Search for the cell housing the specified text and yield its (X, Y) center coordinate. 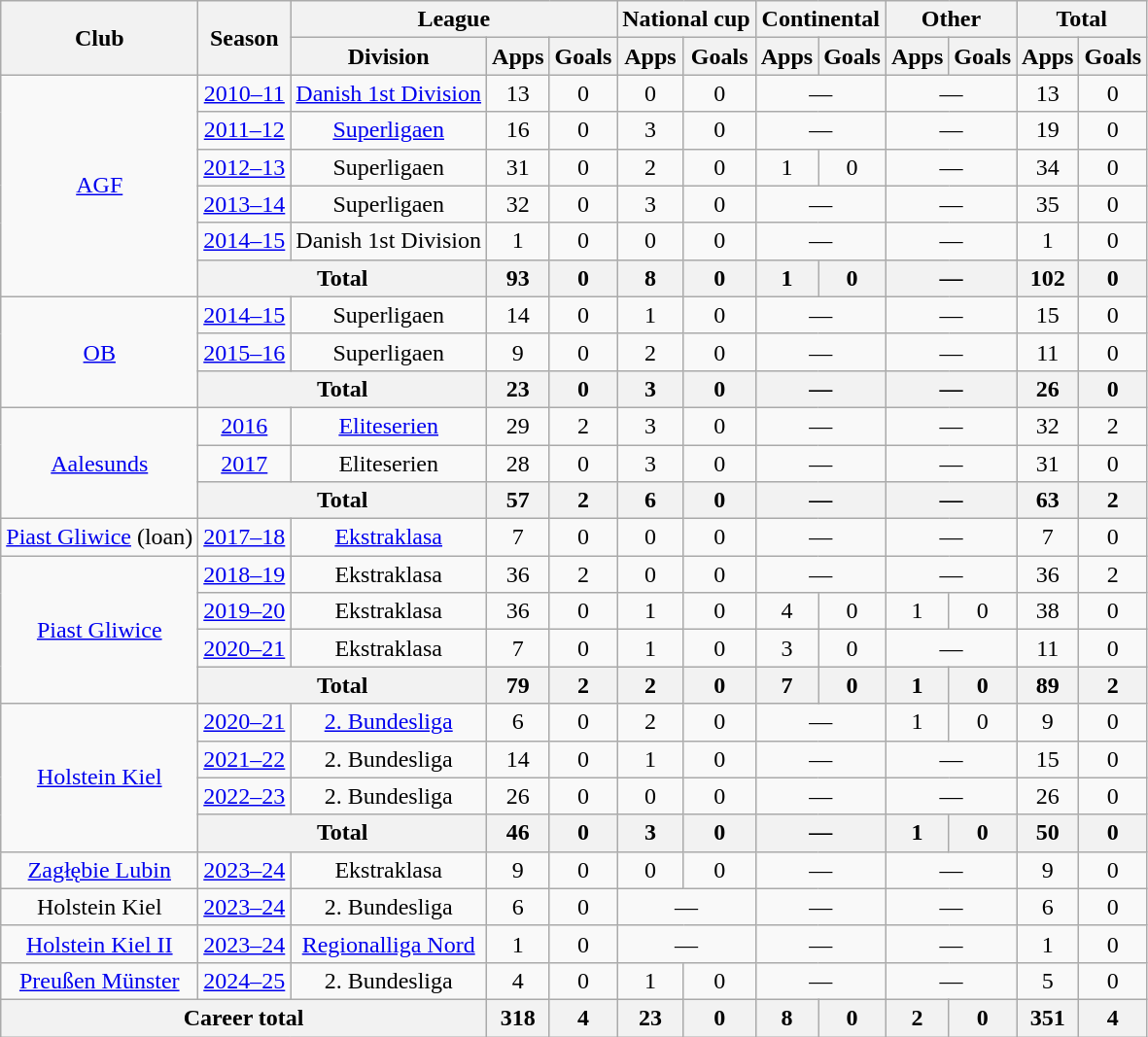
5 (1048, 981)
OB (99, 352)
2017–18 (245, 537)
2015–16 (245, 352)
2012–13 (245, 167)
2013–14 (245, 204)
63 (1048, 501)
57 (518, 501)
351 (1048, 1018)
35 (1048, 204)
Club (99, 38)
Holstein Kiel II (99, 944)
Career total (244, 1018)
2017 (245, 464)
2021–22 (245, 759)
2010–11 (245, 93)
2018–19 (245, 574)
16 (518, 130)
2016 (245, 426)
2019–20 (245, 611)
AGF (99, 186)
Piast Gliwice (loan) (99, 537)
38 (1048, 611)
2024–25 (245, 981)
Division (389, 56)
2011–12 (245, 130)
Preußen Münster (99, 981)
102 (1048, 278)
Other (951, 19)
318 (518, 1018)
Season (245, 38)
National cup (686, 19)
Continental (820, 19)
Aalesunds (99, 463)
50 (1048, 833)
19 (1048, 130)
29 (518, 426)
89 (1048, 685)
Piast Gliwice (99, 630)
34 (1048, 167)
79 (518, 685)
46 (518, 833)
Zagłębie Lubin (99, 870)
93 (518, 278)
Regionalliga Nord (389, 944)
28 (518, 464)
2022–23 (245, 796)
League (454, 19)
